Return the [X, Y] coordinate for the center point of the cell that contains the specified text.  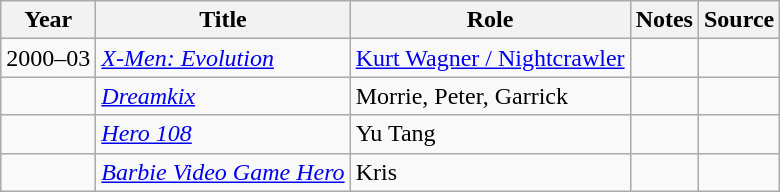
Title [223, 20]
Kris [490, 172]
X-Men: Evolution [223, 58]
Hero 108 [223, 134]
Yu Tang [490, 134]
Barbie Video Game Hero [223, 172]
Morrie, Peter, Garrick [490, 96]
Kurt Wagner / Nightcrawler [490, 58]
Year [48, 20]
2000–03 [48, 58]
Role [490, 20]
Notes [664, 20]
Dreamkix [223, 96]
Source [738, 20]
